Return the (X, Y) coordinate for the center point of the cell that contains the specified text.  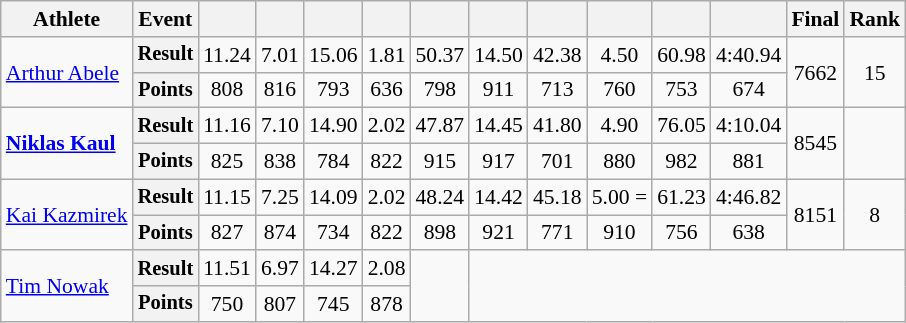
Arthur Abele (67, 72)
4.90 (620, 126)
7.10 (280, 126)
760 (620, 90)
771 (558, 233)
Event (166, 19)
Rank (874, 19)
11.15 (227, 197)
915 (440, 162)
701 (558, 162)
45.18 (558, 197)
1.81 (387, 55)
827 (227, 233)
47.87 (440, 126)
42.38 (558, 55)
7.01 (280, 55)
Final (815, 19)
14.90 (334, 126)
636 (387, 90)
4:10.04 (748, 126)
14.09 (334, 197)
910 (620, 233)
756 (682, 233)
4:46.82 (748, 197)
60.98 (682, 55)
745 (334, 304)
11.51 (227, 269)
61.23 (682, 197)
982 (682, 162)
816 (280, 90)
750 (227, 304)
14.45 (498, 126)
911 (498, 90)
Niklas Kaul (67, 144)
874 (280, 233)
15 (874, 72)
713 (558, 90)
11.24 (227, 55)
838 (280, 162)
Kai Kazmirek (67, 214)
898 (440, 233)
48.24 (440, 197)
50.37 (440, 55)
878 (387, 304)
784 (334, 162)
808 (227, 90)
4.50 (620, 55)
825 (227, 162)
14.27 (334, 269)
753 (682, 90)
6.97 (280, 269)
8151 (815, 214)
7.25 (280, 197)
Tim Nowak (67, 286)
798 (440, 90)
807 (280, 304)
4:40.94 (748, 55)
5.00 = (620, 197)
917 (498, 162)
2.08 (387, 269)
734 (334, 233)
14.50 (498, 55)
11.16 (227, 126)
881 (748, 162)
41.80 (558, 126)
793 (334, 90)
7662 (815, 72)
638 (748, 233)
15.06 (334, 55)
674 (748, 90)
14.42 (498, 197)
880 (620, 162)
921 (498, 233)
8 (874, 214)
Athlete (67, 19)
76.05 (682, 126)
8545 (815, 144)
